Return (x, y) of the center of cell containing provided text 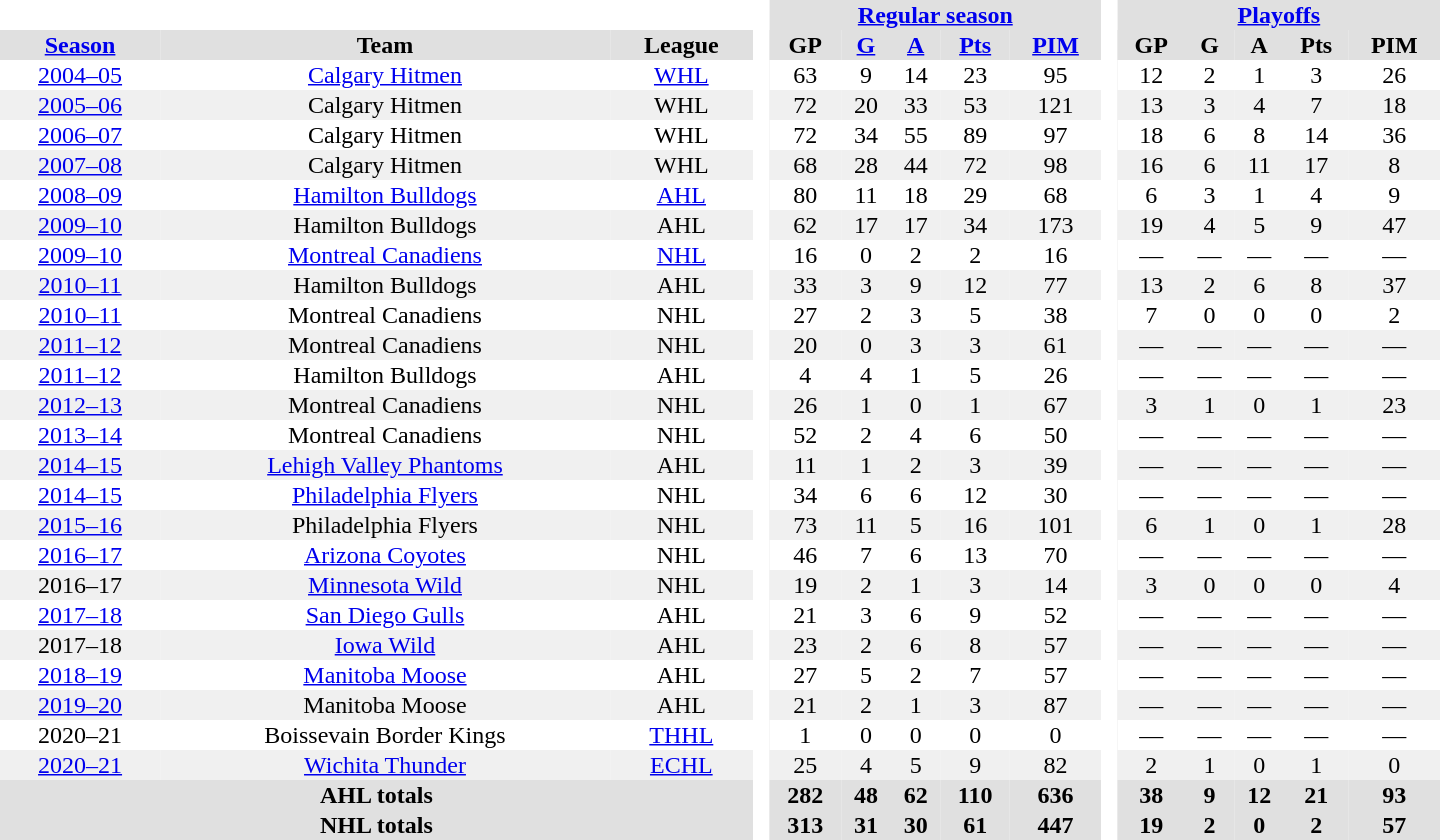
37 (1394, 285)
55 (916, 135)
Team (385, 45)
636 (1056, 795)
2007–08 (80, 165)
39 (1056, 465)
San Diego Gulls (385, 615)
93 (1394, 795)
63 (805, 75)
2015–16 (80, 525)
2006–07 (80, 135)
48 (866, 795)
101 (1056, 525)
121 (1056, 105)
173 (1056, 225)
AHL totals (376, 795)
47 (1394, 225)
97 (1056, 135)
67 (1056, 405)
2018–19 (80, 675)
73 (805, 525)
29 (974, 195)
2008–09 (80, 195)
282 (805, 795)
70 (1056, 555)
THHL (682, 735)
Wichita Thunder (385, 765)
95 (1056, 75)
Boissevain Border Kings (385, 735)
87 (1056, 705)
Arizona Coyotes (385, 555)
46 (805, 555)
Iowa Wild (385, 645)
31 (866, 825)
80 (805, 195)
313 (805, 825)
Playoffs (1279, 15)
Regular season (935, 15)
NHL totals (376, 825)
82 (1056, 765)
2004–05 (80, 75)
89 (974, 135)
ECHL (682, 765)
53 (974, 105)
50 (1056, 435)
447 (1056, 825)
Minnesota Wild (385, 585)
110 (974, 795)
Season (80, 45)
44 (916, 165)
77 (1056, 285)
League (682, 45)
36 (1394, 135)
98 (1056, 165)
25 (805, 765)
2012–13 (80, 405)
Lehigh Valley Phantoms (385, 465)
2013–14 (80, 435)
2019–20 (80, 705)
2005–06 (80, 105)
